Capture the cell that displays the provided text and extract its [x, y] central coordinate. 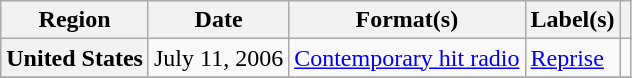
Format(s) [407, 20]
Date [218, 20]
Region [75, 20]
July 11, 2006 [218, 58]
United States [75, 58]
Reprise [572, 58]
Contemporary hit radio [407, 58]
Label(s) [572, 20]
